Determine the [X, Y] coordinate at the center of the cell enclosing the given text.  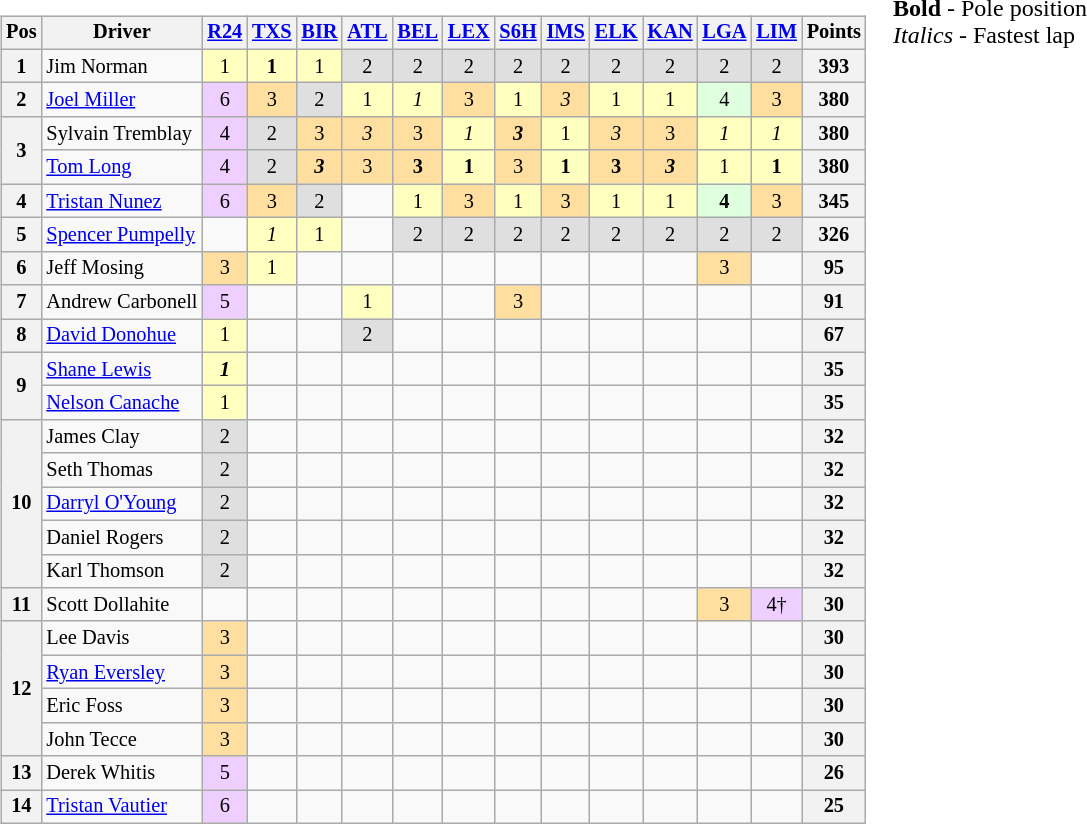
7 [21, 302]
Spencer Pumpelly [122, 235]
26 [834, 773]
Jim Norman [122, 66]
13 [21, 773]
John Tecce [122, 739]
Ryan Eversley [122, 672]
James Clay [122, 437]
Andrew Carbonell [122, 302]
Sylvain Tremblay [122, 134]
S6H [518, 33]
Seth Thomas [122, 470]
TXS [272, 33]
326 [834, 235]
Darryl O'Young [122, 504]
KAN [670, 33]
Tristan Nunez [122, 201]
ATL [367, 33]
Shane Lewis [122, 369]
345 [834, 201]
Karl Thomson [122, 571]
Pos [21, 33]
BEL [417, 33]
10 [21, 504]
Lee Davis [122, 638]
67 [834, 336]
LEX [469, 33]
14 [21, 807]
Eric Foss [122, 706]
ELK [616, 33]
David Donohue [122, 336]
Daniel Rogers [122, 537]
95 [834, 268]
IMS [566, 33]
Joel Miller [122, 100]
Driver [122, 33]
BIR [319, 33]
Tristan Vautier [122, 807]
LIM [776, 33]
R24 [224, 33]
Scott Dollahite [122, 605]
11 [21, 605]
Points [834, 33]
4† [776, 605]
393 [834, 66]
Tom Long [122, 167]
Jeff Mosing [122, 268]
12 [21, 688]
9 [21, 386]
25 [834, 807]
91 [834, 302]
8 [21, 336]
Derek Whitis [122, 773]
Nelson Canache [122, 403]
LGA [725, 33]
